Find where the given text appears and provide that cell's center as (x, y) coordinate. 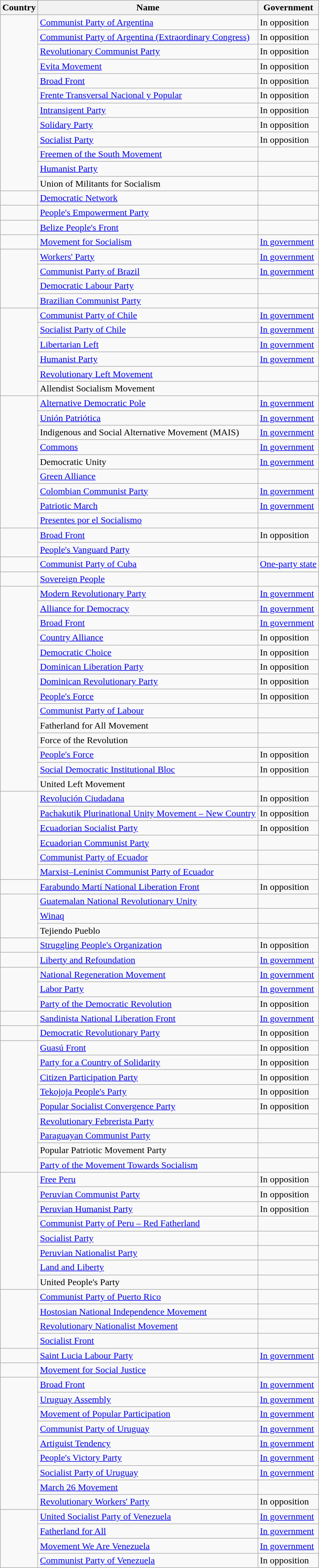
Name (148, 8)
One-party state (288, 564)
United Left Movement (148, 784)
Modern Revolutionary Party (148, 593)
Marxist–Leninist Communist Party of Ecuador (148, 872)
Communist Party of Argentina (148, 22)
Party of the Democratic Revolution (148, 1004)
Government (288, 8)
Free Peru (148, 1180)
Dominican Revolutionary Party (148, 682)
Presentes por el Socialismo (148, 520)
Saint Lucia Labour Party (148, 1355)
Alliance for Democracy (148, 608)
Communist Party of Ecuador (148, 857)
Communist Party of Puerto Rico (148, 1297)
Peruvian Nationalist Party (148, 1253)
Communist Party of Venezuela (148, 1560)
Movement for Social Justice (148, 1370)
Guasú Front (148, 1048)
Movement for Socialism (148, 242)
Guatemalan National Revolutionary Unity (148, 901)
People's Vanguard Party (148, 550)
Frente Transversal Nacional y Popular (148, 95)
Social Democratic Institutional Bloc (148, 769)
Citizen Participation Party (148, 1077)
Popular Socialist Convergence Party (148, 1106)
Fatherland for All (148, 1531)
Communist Party of Uruguay (148, 1429)
Sandinista National Liberation Front (148, 1018)
Dominican Liberation Party (148, 667)
Peruvian Humanist Party (148, 1209)
Communist Party of Labour (148, 711)
Artiguist Tendency (148, 1443)
Winaq (148, 916)
Country Alliance (148, 637)
Popular Patriotic Movement Party (148, 1150)
Belize People's Front (148, 227)
Alternative Democratic Pole (148, 403)
Union of Militants for Socialism (148, 184)
People's Empowerment Party (148, 213)
Indigenous and Social Alternative Movement (MAIS) (148, 433)
Socialist Party of Uruguay (148, 1473)
Workers' Party (148, 257)
Revolutionary Left Movement (148, 374)
Peruvian Communist Party (148, 1194)
Intransigent Party (148, 110)
Revolutionary Febrerista Party (148, 1121)
Fatherland for All Movement (148, 725)
Revolutionary Workers' Party (148, 1502)
Allendist Socialism Movement (148, 388)
Communist Party of Chile (148, 315)
Labor Party (148, 989)
Hostosian National Independence Movement (148, 1311)
National Regeneration Movement (148, 975)
Democratic Unity (148, 462)
Colombian Communist Party (148, 491)
Democratic Revolutionary Party (148, 1033)
Brazilian Communist Party (148, 301)
United Socialist Party of Venezuela (148, 1516)
Party for a Country of Solidarity (148, 1062)
Revolutionary Nationalist Movement (148, 1326)
Democratic Network (148, 198)
Revolutionary Communist Party (148, 52)
Revolución Ciudadana (148, 799)
Movement We Are Venezuela (148, 1546)
Uruguay Assembly (148, 1399)
Socialist Party of Chile (148, 330)
Freemen of the South Movement (148, 154)
Force of the Revolution (148, 740)
Libertarian Left (148, 344)
Paraguayan Communist Party (148, 1136)
Party of the Movement Towards Socialism (148, 1165)
March 26 Movement (148, 1487)
Liberty and Refoundation (148, 960)
People's Victory Party (148, 1458)
Land and Liberty (148, 1267)
Tekojoja People's Party (148, 1092)
Communist Party of Brazil (148, 271)
Farabundo Martí National Liberation Front (148, 886)
Struggling People's Organization (148, 945)
Pachakutik Plurinational Unity Movement – New Country (148, 813)
Communist Party of Argentina (Extraordinary Congress) (148, 37)
Patriotic March (148, 506)
Democratic Labour Party (148, 286)
Solidary Party (148, 125)
Commons (148, 447)
Country (19, 8)
Evita Movement (148, 66)
Tejiendo Pueblo (148, 931)
Communist Party of Cuba (148, 564)
Communist Party of Peru – Red Fatherland (148, 1224)
Democratic Choice (148, 652)
Sovereign People (148, 579)
Socialist Front (148, 1341)
United People's Party (148, 1282)
Unión Patriótica (148, 418)
Green Alliance (148, 476)
Movement of Popular Participation (148, 1414)
Ecuadorian Communist Party (148, 843)
Ecuadorian Socialist Party (148, 828)
